Extract the (x, y) coordinate from the center of the cell holding the provided text.  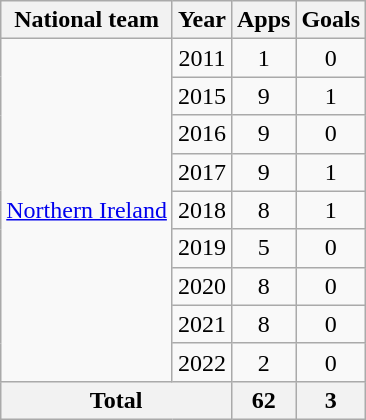
2011 (202, 58)
3 (331, 400)
2020 (202, 286)
Apps (263, 20)
2019 (202, 248)
Goals (331, 20)
2022 (202, 362)
2 (263, 362)
5 (263, 248)
Total (116, 400)
National team (87, 20)
Northern Ireland (87, 210)
2018 (202, 210)
Year (202, 20)
2021 (202, 324)
62 (263, 400)
2016 (202, 134)
2015 (202, 96)
2017 (202, 172)
